Determine the [x, y] coordinate at the center of the cell enclosing the given text.  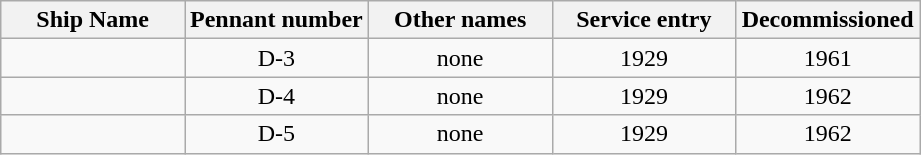
1961 [828, 58]
Pennant number [276, 20]
Service entry [644, 20]
Decommissioned [828, 20]
D-3 [276, 58]
D-5 [276, 134]
Other names [460, 20]
D-4 [276, 96]
Ship Name [93, 20]
